For the text-containing cell, return its midpoint in [X, Y] coordinate format. 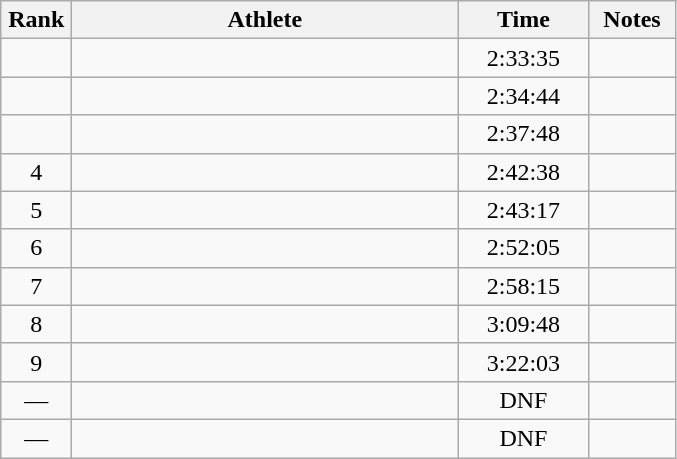
7 [36, 286]
2:52:05 [524, 248]
6 [36, 248]
Notes [632, 20]
2:42:38 [524, 172]
8 [36, 324]
5 [36, 210]
2:33:35 [524, 58]
2:37:48 [524, 134]
Athlete [265, 20]
Rank [36, 20]
Time [524, 20]
9 [36, 362]
2:43:17 [524, 210]
3:09:48 [524, 324]
2:34:44 [524, 96]
4 [36, 172]
2:58:15 [524, 286]
3:22:03 [524, 362]
